Find where the given text appears and provide that cell's center as [x, y] coordinate. 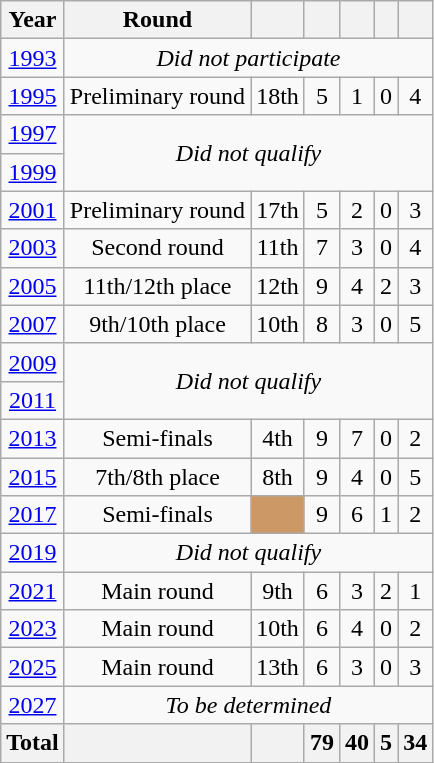
13th [278, 667]
12th [278, 286]
2003 [33, 248]
9th [278, 591]
2017 [33, 515]
Total [33, 743]
2015 [33, 477]
18th [278, 96]
2013 [33, 438]
7th/8th place [157, 477]
To be determined [248, 705]
11th [278, 248]
17th [278, 210]
2025 [33, 667]
8 [322, 324]
Did not participate [248, 58]
8th [278, 477]
Second round [157, 248]
11th/12th place [157, 286]
2005 [33, 286]
4th [278, 438]
2027 [33, 705]
2009 [33, 362]
79 [322, 743]
1997 [33, 134]
2007 [33, 324]
1995 [33, 96]
2019 [33, 553]
1999 [33, 172]
2011 [33, 400]
40 [356, 743]
2021 [33, 591]
Round [157, 20]
2001 [33, 210]
Year [33, 20]
34 [416, 743]
1993 [33, 58]
9th/10th place [157, 324]
2023 [33, 629]
